Capture the cell that displays the provided text and extract its [x, y] central coordinate. 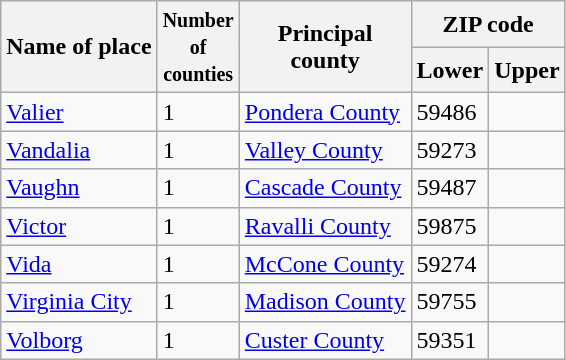
Upper [527, 70]
Lower [450, 70]
Madison County [325, 302]
McCone County [325, 264]
ZIP code [488, 24]
Virginia City [79, 302]
Number ofcounties [198, 47]
Vandalia [79, 150]
Valley County [325, 150]
Volborg [79, 340]
Custer County [325, 340]
59755 [450, 302]
59875 [450, 226]
Principal county [325, 47]
Name of place [79, 47]
59487 [450, 188]
Ravalli County [325, 226]
59486 [450, 112]
59273 [450, 150]
Pondera County [325, 112]
Victor [79, 226]
Vida [79, 264]
Valier [79, 112]
59351 [450, 340]
59274 [450, 264]
Cascade County [325, 188]
Vaughn [79, 188]
